Pinpoint the cell where the given text exists, returning its (X, Y) midpoint coordinate. 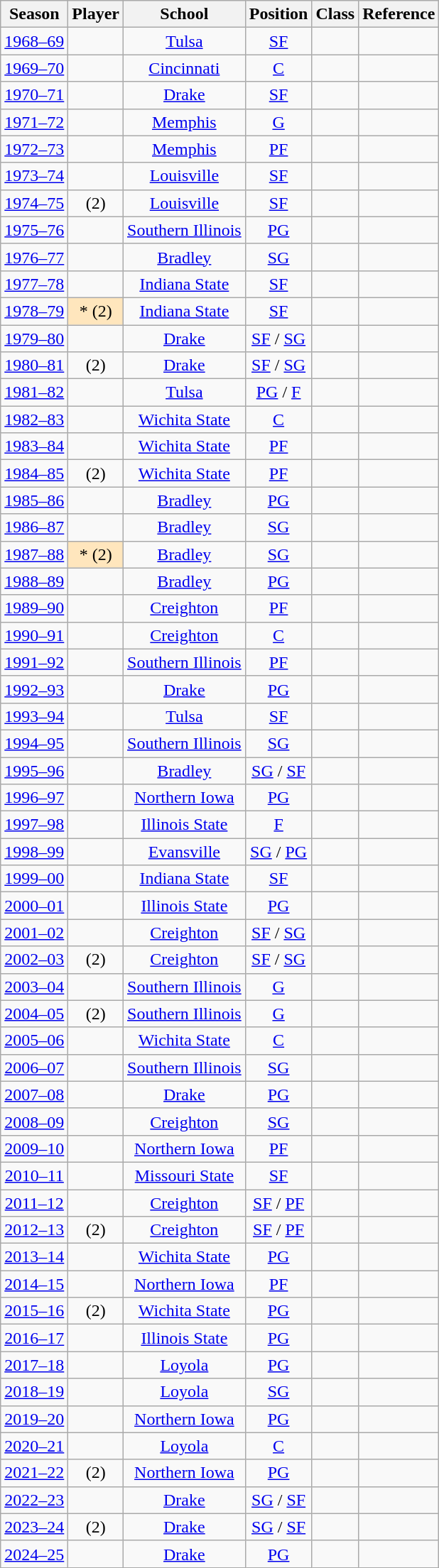
1998–99 (34, 852)
2014–15 (34, 1284)
2011–12 (34, 1203)
1971–72 (34, 122)
2002–03 (34, 960)
1993–94 (34, 716)
2003–04 (34, 987)
F (278, 825)
1987–88 (34, 554)
2016–17 (34, 1338)
2000–01 (34, 906)
1988–89 (34, 581)
2022–23 (34, 1500)
1974–75 (34, 203)
1981–82 (34, 393)
1999–00 (34, 879)
2004–05 (34, 1014)
Season (34, 14)
1996–97 (34, 798)
Player (96, 14)
Evansville (185, 852)
1979–80 (34, 339)
Reference (399, 14)
1984–85 (34, 473)
1985–86 (34, 500)
1995–96 (34, 770)
1982–83 (34, 420)
1972–73 (34, 149)
1983–84 (34, 446)
1980–81 (34, 366)
1994–95 (34, 743)
1989–90 (34, 608)
2018–19 (34, 1392)
2015–16 (34, 1311)
2010–11 (34, 1175)
2001–02 (34, 933)
PG / F (278, 393)
2013–14 (34, 1257)
1973–74 (34, 176)
2005–06 (34, 1041)
2009–10 (34, 1148)
1992–93 (34, 689)
2023–24 (34, 1527)
2006–07 (34, 1068)
2017–18 (34, 1365)
1990–91 (34, 635)
2007–08 (34, 1095)
1968–69 (34, 41)
2021–22 (34, 1473)
1976–77 (34, 257)
1977–78 (34, 284)
School (185, 14)
1970–71 (34, 95)
1978–79 (34, 311)
2008–09 (34, 1122)
1975–76 (34, 230)
1986–87 (34, 527)
1969–70 (34, 68)
1991–92 (34, 662)
2012–13 (34, 1230)
2020–21 (34, 1446)
Position (278, 14)
Cincinnati (185, 68)
2019–20 (34, 1419)
Missouri State (185, 1175)
SG / PG (278, 852)
Class (335, 14)
1997–98 (34, 825)
2024–25 (34, 1554)
